Find where the given text appears and provide that cell's center as (X, Y) coordinate. 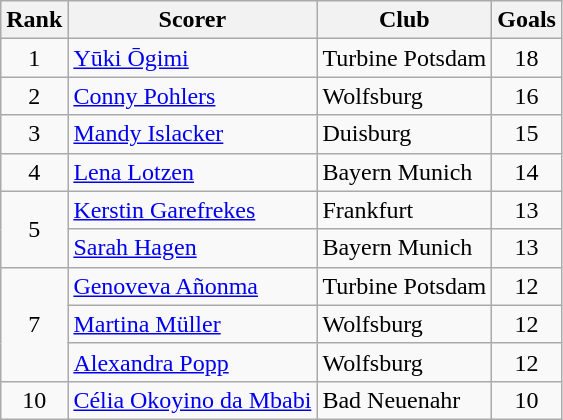
Kerstin Garefrekes (192, 210)
2 (34, 96)
3 (34, 134)
Bad Neuenahr (404, 400)
Scorer (192, 20)
Alexandra Popp (192, 362)
Martina Müller (192, 324)
Conny Pohlers (192, 96)
4 (34, 172)
1 (34, 58)
18 (527, 58)
Genoveva Añonma (192, 286)
Lena Lotzen (192, 172)
16 (527, 96)
15 (527, 134)
Duisburg (404, 134)
Club (404, 20)
5 (34, 229)
Frankfurt (404, 210)
Sarah Hagen (192, 248)
Mandy Islacker (192, 134)
Célia Okoyino da Mbabi (192, 400)
Goals (527, 20)
Yūki Ōgimi (192, 58)
7 (34, 324)
Rank (34, 20)
14 (527, 172)
